Return (X, Y) of the center of cell containing provided text 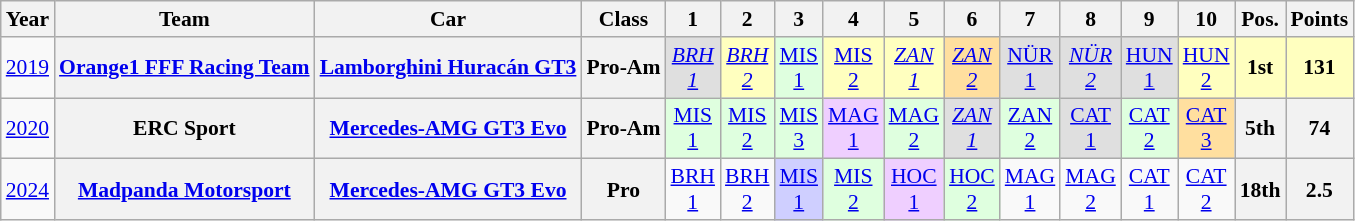
18th (1260, 190)
Class (623, 19)
CAT3 (1206, 128)
Pro (623, 190)
5 (914, 19)
131 (1320, 68)
MIS3 (800, 128)
NÜR1 (1030, 68)
Car (448, 19)
6 (972, 19)
3 (800, 19)
2.5 (1320, 190)
10 (1206, 19)
Lamborghini Huracán GT3 (448, 68)
7 (1030, 19)
1 (692, 19)
2024 (28, 190)
4 (854, 19)
Orange1 FFF Racing Team (184, 68)
HUN1 (1150, 68)
2019 (28, 68)
9 (1150, 19)
NÜR2 (1090, 68)
Points (1320, 19)
Team (184, 19)
2 (748, 19)
Year (28, 19)
HUN2 (1206, 68)
HOC1 (914, 190)
5th (1260, 128)
Pos. (1260, 19)
8 (1090, 19)
74 (1320, 128)
1st (1260, 68)
HOC2 (972, 190)
Madpanda Motorsport (184, 190)
2020 (28, 128)
ERC Sport (184, 128)
